Identify which cell holds the provided text, then report its [x, y] central coordinate. 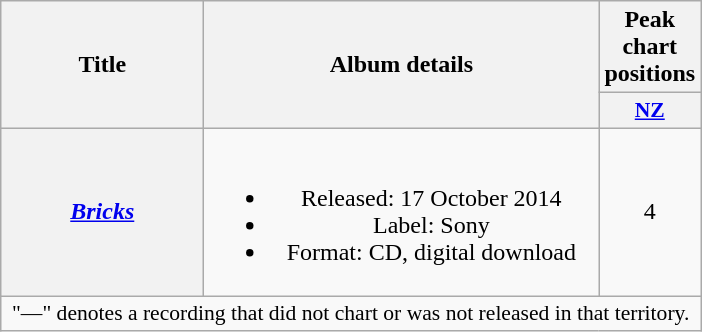
"—" denotes a recording that did not chart or was not released in that territory. [351, 314]
Album details [402, 65]
Released: 17 October 2014Label: SonyFormat: CD, digital download [402, 212]
Peak chart positions [650, 47]
Title [102, 65]
NZ [650, 111]
4 [650, 212]
Bricks [102, 212]
